Return [X, Y] of the center of cell containing provided text 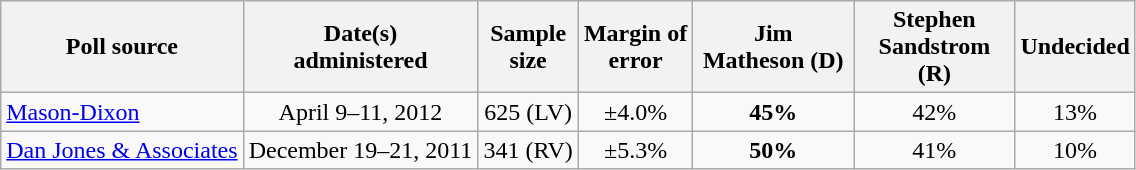
JimMatheson (D) [774, 47]
Margin of error [635, 47]
13% [1075, 112]
Poll source [122, 47]
50% [774, 150]
45% [774, 112]
StephenSandstrom (R) [934, 47]
Date(s)administered [360, 47]
10% [1075, 150]
341 (RV) [528, 150]
41% [934, 150]
December 19–21, 2011 [360, 150]
42% [934, 112]
±5.3% [635, 150]
Mason-Dixon [122, 112]
Dan Jones & Associates [122, 150]
±4.0% [635, 112]
Undecided [1075, 47]
April 9–11, 2012 [360, 112]
Samplesize [528, 47]
625 (LV) [528, 112]
